Return the (x, y) coordinate for the center point of the cell that contains the specified text.  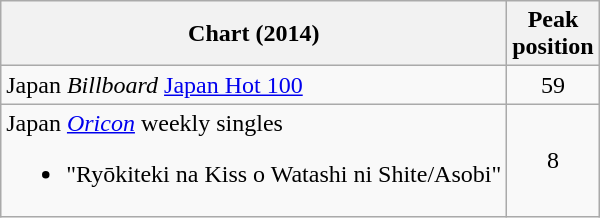
Chart (2014) (254, 34)
Japan Billboard Japan Hot 100 (254, 85)
59 (553, 85)
Japan Oricon weekly singles"Ryōkiteki na Kiss o Watashi ni Shite/Asobi" (254, 160)
8 (553, 160)
Peakposition (553, 34)
